Search for the cell housing the specified text and yield its (x, y) center coordinate. 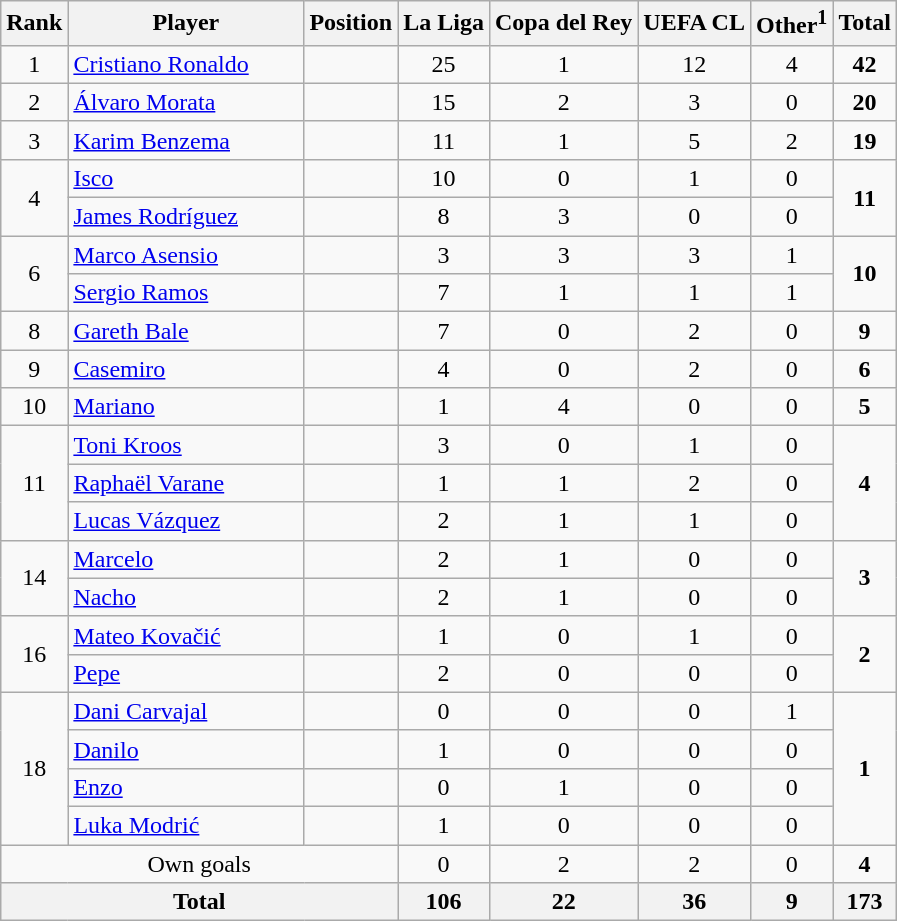
Position (351, 24)
La Liga (444, 24)
Raphaël Varane (186, 483)
15 (444, 102)
36 (694, 902)
Own goals (200, 864)
Player (186, 24)
19 (865, 140)
Casemiro (186, 369)
Toni Kroos (186, 445)
Marco Asensio (186, 255)
173 (865, 902)
Copa del Rey (563, 24)
Danilo (186, 749)
25 (444, 64)
12 (694, 64)
Cristiano Ronaldo (186, 64)
16 (34, 654)
42 (865, 64)
Marcelo (186, 559)
Luka Modrić (186, 826)
Nacho (186, 597)
18 (34, 768)
Lucas Vázquez (186, 521)
Isco (186, 178)
James Rodríguez (186, 217)
Other1 (791, 24)
Mateo Kovačić (186, 635)
14 (34, 578)
Sergio Ramos (186, 293)
Pepe (186, 673)
Rank (34, 24)
UEFA CL (694, 24)
22 (563, 902)
106 (444, 902)
Karim Benzema (186, 140)
Mariano (186, 407)
Gareth Bale (186, 331)
Álvaro Morata (186, 102)
Dani Carvajal (186, 711)
20 (865, 102)
Enzo (186, 787)
